Provide the [X, Y] coordinate of the cell's center where the given text is located.  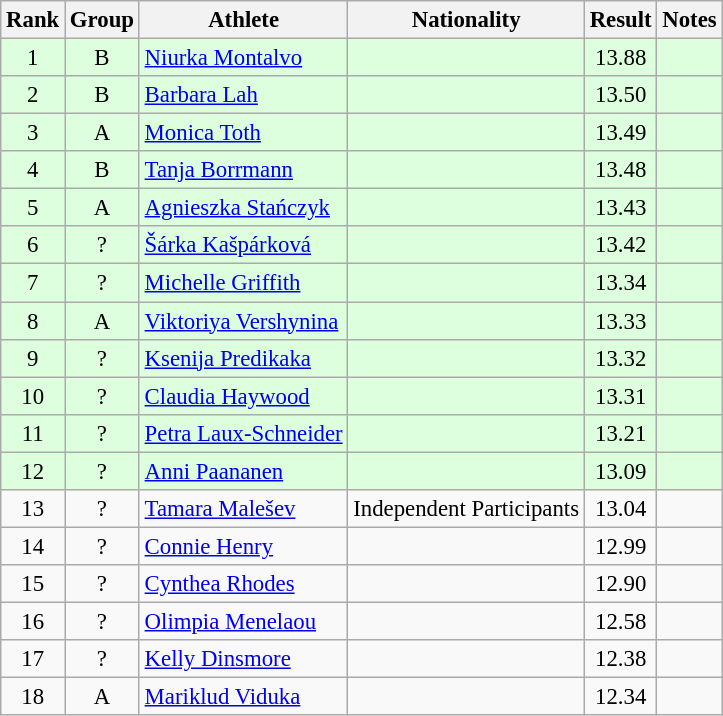
Šárka Kašpárková [244, 245]
18 [33, 697]
Cynthea Rhodes [244, 584]
Agnieszka Stańczyk [244, 208]
13.31 [620, 396]
13.34 [620, 283]
13.50 [620, 95]
Michelle Griffith [244, 283]
12.34 [620, 697]
7 [33, 283]
13.48 [620, 170]
8 [33, 321]
Tanja Borrmann [244, 170]
Petra Laux-Schneider [244, 433]
Claudia Haywood [244, 396]
Mariklud Viduka [244, 697]
Nationality [466, 20]
17 [33, 659]
15 [33, 584]
13.33 [620, 321]
Result [620, 20]
14 [33, 546]
12.99 [620, 546]
Niurka Montalvo [244, 58]
2 [33, 95]
13.09 [620, 471]
9 [33, 358]
12.38 [620, 659]
3 [33, 133]
Athlete [244, 20]
Barbara Lah [244, 95]
Rank [33, 20]
Notes [690, 20]
Anni Paananen [244, 471]
1 [33, 58]
13.04 [620, 509]
10 [33, 396]
6 [33, 245]
Monica Toth [244, 133]
5 [33, 208]
12.58 [620, 621]
13.49 [620, 133]
13.32 [620, 358]
Connie Henry [244, 546]
13.42 [620, 245]
Independent Participants [466, 509]
13 [33, 509]
12 [33, 471]
Kelly Dinsmore [244, 659]
Viktoriya Vershynina [244, 321]
16 [33, 621]
Ksenija Predikaka [244, 358]
Tamara Malešev [244, 509]
4 [33, 170]
13.88 [620, 58]
12.90 [620, 584]
Group [102, 20]
13.43 [620, 208]
13.21 [620, 433]
11 [33, 433]
Olimpia Menelaou [244, 621]
